Find where the given text appears and provide that cell's center as (X, Y) coordinate. 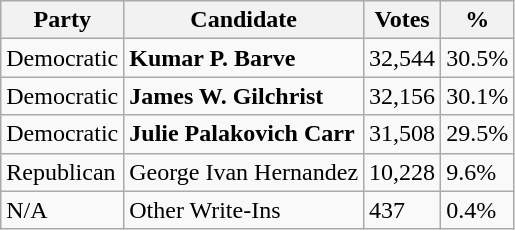
Kumar P. Barve (244, 58)
30.5% (478, 58)
31,508 (402, 134)
Party (62, 20)
George Ivan Hernandez (244, 172)
29.5% (478, 134)
32,544 (402, 58)
30.1% (478, 96)
Republican (62, 172)
James W. Gilchrist (244, 96)
437 (402, 210)
Candidate (244, 20)
Votes (402, 20)
Julie Palakovich Carr (244, 134)
9.6% (478, 172)
10,228 (402, 172)
Other Write-Ins (244, 210)
% (478, 20)
0.4% (478, 210)
N/A (62, 210)
32,156 (402, 96)
